Locate the cell with the specified text and output its [x, y] center coordinate. 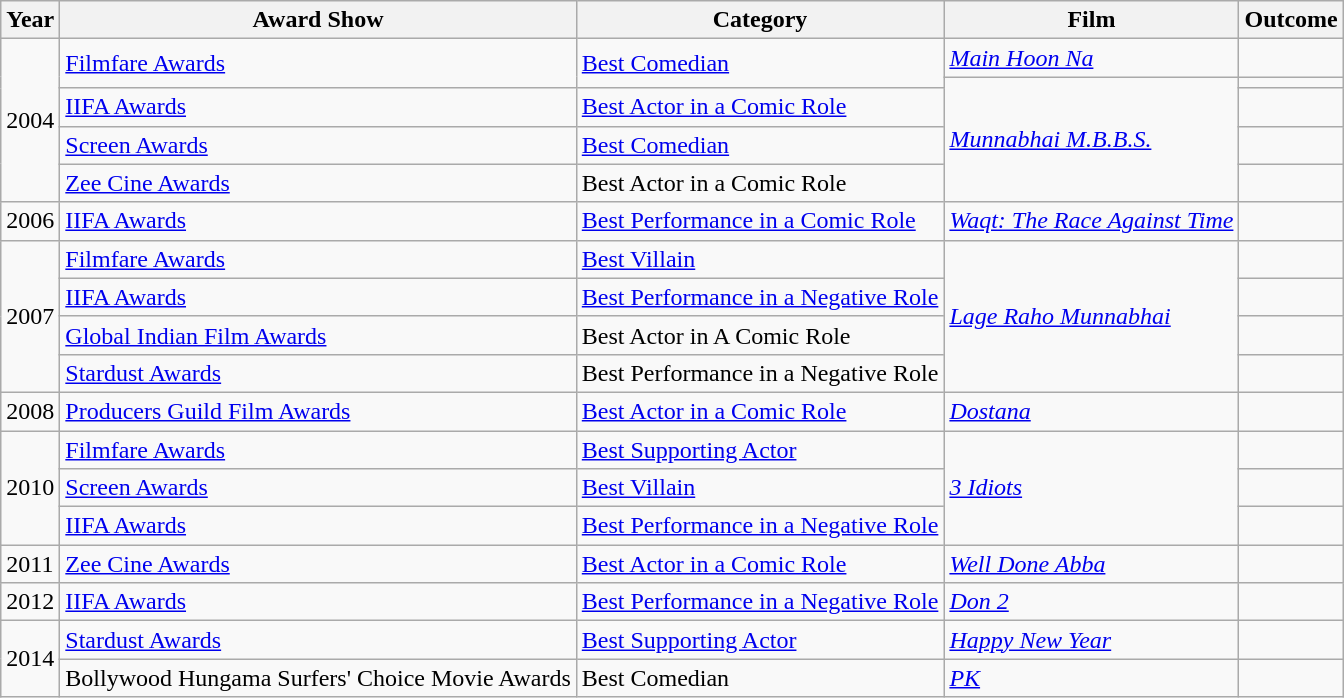
Don 2 [1092, 602]
Award Show [318, 20]
Munnabhai M.B.B.S. [1092, 140]
2011 [30, 564]
Film [1092, 20]
Year [30, 20]
Bollywood Hungama Surfers' Choice Movie Awards [318, 678]
Best Actor in A Comic Role [760, 335]
Well Done Abba [1092, 564]
2010 [30, 487]
Producers Guild Film Awards [318, 411]
Best Performance in a Comic Role [760, 221]
Outcome [1291, 20]
Category [760, 20]
Dostana [1092, 411]
Waqt: The Race Against Time [1092, 221]
Happy New Year [1092, 640]
2012 [30, 602]
PK [1092, 678]
2007 [30, 316]
Main Hoon Na [1092, 58]
2004 [30, 120]
2014 [30, 659]
Lage Raho Munnabhai [1092, 316]
2008 [30, 411]
2006 [30, 221]
Global Indian Film Awards [318, 335]
3 Idiots [1092, 487]
